Identify which cell holds the provided text, then report its [x, y] central coordinate. 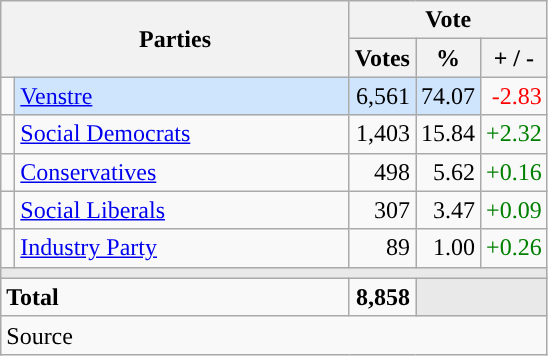
+0.09 [514, 210]
Votes [382, 58]
8,858 [382, 297]
Social Democrats [182, 134]
+0.26 [514, 248]
89 [382, 248]
Source [274, 335]
Vote [448, 20]
3.47 [448, 210]
Parties [176, 39]
1.00 [448, 248]
-2.83 [514, 96]
Conservatives [182, 172]
498 [382, 172]
15.84 [448, 134]
5.62 [448, 172]
307 [382, 210]
Total [176, 297]
Industry Party [182, 248]
+2.32 [514, 134]
Social Liberals [182, 210]
74.07 [448, 96]
+0.16 [514, 172]
6,561 [382, 96]
1,403 [382, 134]
+ / - [514, 58]
% [448, 58]
Venstre [182, 96]
